Scan for the cell matching the given text and deliver its [X, Y] coordinate at center. 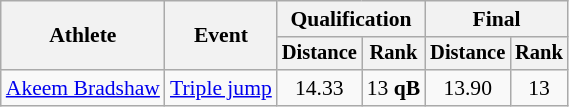
13 [539, 88]
Final [496, 19]
13.90 [468, 88]
Event [221, 36]
Qualification [351, 19]
13 qB [394, 88]
14.33 [320, 88]
Akeem Bradshaw [83, 88]
Triple jump [221, 88]
Athlete [83, 36]
